Identify which cell holds the provided text, then report its (x, y) central coordinate. 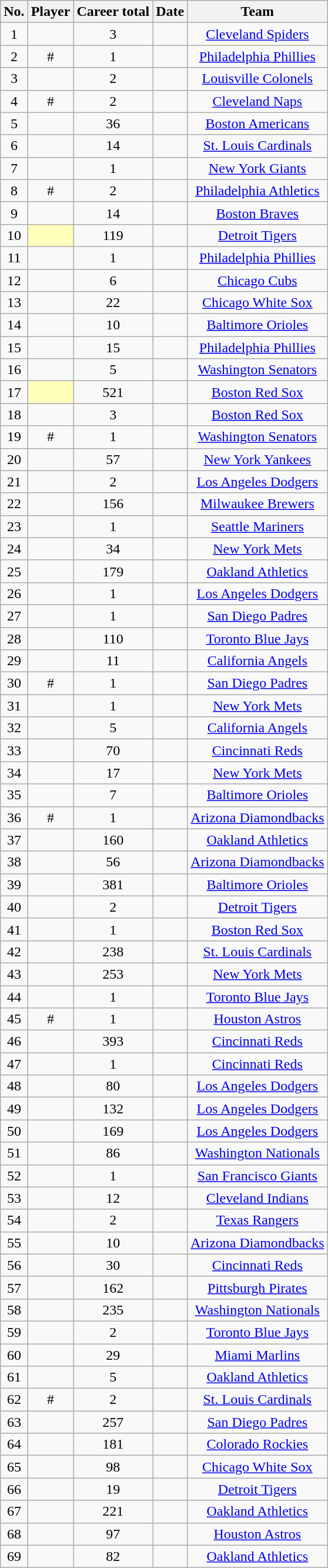
Cleveland Naps (257, 101)
156 (113, 504)
86 (113, 1153)
16 (14, 370)
Team (257, 12)
13 (14, 303)
28 (14, 638)
82 (113, 1556)
23 (14, 526)
68 (14, 1534)
Pittsburgh Pirates (257, 1287)
50 (14, 1131)
Career total (113, 12)
39 (14, 885)
New York Giants (257, 168)
42 (14, 952)
55 (14, 1243)
80 (113, 1086)
238 (113, 952)
59 (14, 1332)
18 (14, 415)
45 (14, 1019)
20 (14, 459)
221 (113, 1512)
61 (14, 1377)
Player (51, 12)
393 (113, 1042)
4 (14, 101)
Boston Braves (257, 213)
48 (14, 1086)
Seattle Mariners (257, 526)
9 (14, 213)
41 (14, 929)
69 (14, 1556)
Louisville Colonels (257, 79)
27 (14, 616)
58 (14, 1310)
31 (14, 706)
Miami Marlins (257, 1355)
381 (113, 885)
51 (14, 1153)
70 (113, 750)
40 (14, 907)
67 (14, 1512)
43 (14, 974)
24 (14, 549)
25 (14, 571)
Milwaukee Brewers (257, 504)
Philadelphia Athletics (257, 191)
65 (14, 1467)
257 (113, 1422)
54 (14, 1220)
Cleveland Indians (257, 1198)
New York Yankees (257, 459)
60 (14, 1355)
8 (14, 191)
San Francisco Giants (257, 1176)
Boston Americans (257, 124)
181 (113, 1444)
47 (14, 1064)
253 (113, 974)
64 (14, 1444)
160 (113, 840)
37 (14, 840)
38 (14, 862)
49 (14, 1109)
97 (113, 1534)
98 (113, 1467)
179 (113, 571)
44 (14, 997)
169 (113, 1131)
Colorado Rockies (257, 1444)
Chicago Cubs (257, 281)
35 (14, 795)
62 (14, 1400)
Date (170, 12)
26 (14, 593)
162 (113, 1287)
119 (113, 235)
66 (14, 1489)
Cleveland Spiders (257, 34)
110 (113, 638)
521 (113, 392)
No. (14, 12)
235 (113, 1310)
132 (113, 1109)
46 (14, 1042)
33 (14, 750)
53 (14, 1198)
21 (14, 482)
Texas Rangers (257, 1220)
52 (14, 1176)
63 (14, 1422)
32 (14, 728)
